Extract the [X, Y] coordinate from the center of the cell holding the provided text.  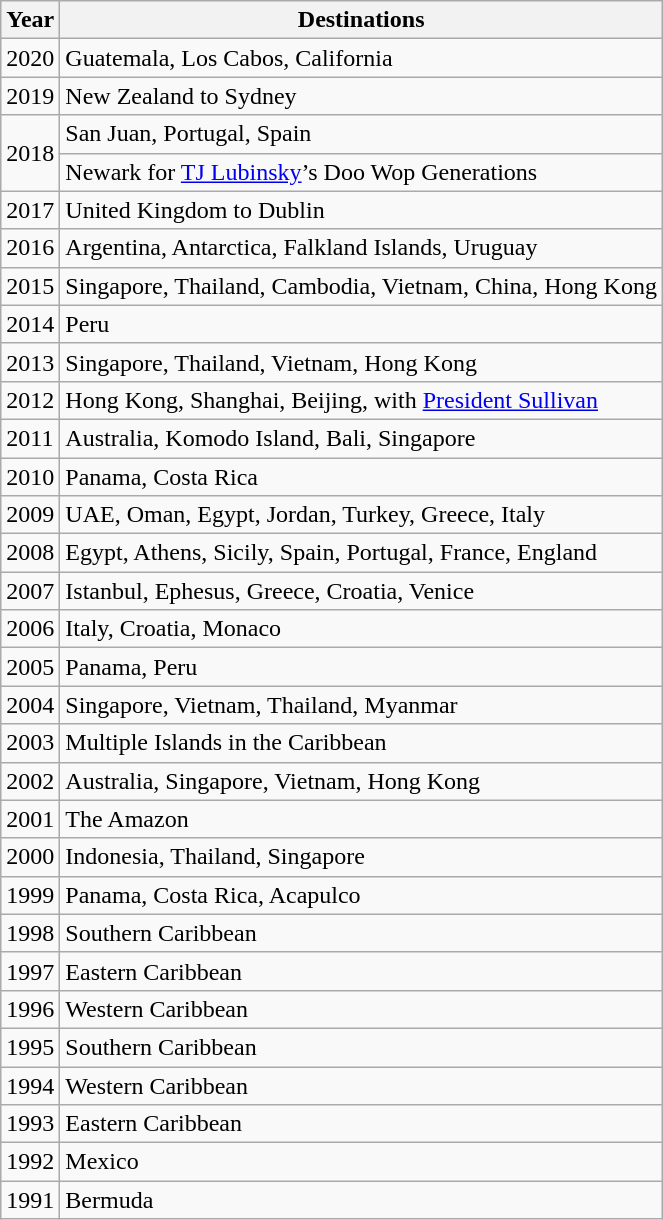
1996 [30, 1009]
Singapore, Thailand, Cambodia, Vietnam, China, Hong Kong [362, 286]
2019 [30, 96]
Australia, Komodo Island, Bali, Singapore [362, 438]
2004 [30, 705]
1999 [30, 895]
Indonesia, Thailand, Singapore [362, 857]
2006 [30, 629]
Italy, Croatia, Monaco [362, 629]
Egypt, Athens, Sicily, Spain, Portugal, France, England [362, 553]
Peru [362, 324]
Panama, Costa Rica, Acapulco [362, 895]
2008 [30, 553]
Destinations [362, 20]
Mexico [362, 1162]
2020 [30, 58]
2002 [30, 781]
The Amazon [362, 819]
1991 [30, 1200]
2003 [30, 743]
2000 [30, 857]
2015 [30, 286]
1995 [30, 1047]
United Kingdom to Dublin [362, 210]
Singapore, Thailand, Vietnam, Hong Kong [362, 362]
2018 [30, 153]
Newark for TJ Lubinsky’s Doo Wop Generations [362, 172]
Singapore, Vietnam, Thailand, Myanmar [362, 705]
Istanbul, Ephesus, Greece, Croatia, Venice [362, 591]
Panama, Costa Rica [362, 477]
1997 [30, 971]
2016 [30, 248]
New Zealand to Sydney [362, 96]
UAE, Oman, Egypt, Jordan, Turkey, Greece, Italy [362, 515]
1993 [30, 1124]
2005 [30, 667]
Year [30, 20]
Bermuda [362, 1200]
Hong Kong, Shanghai, Beijing, with President Sullivan [362, 400]
2014 [30, 324]
2007 [30, 591]
2009 [30, 515]
2011 [30, 438]
2013 [30, 362]
2001 [30, 819]
Australia, Singapore, Vietnam, Hong Kong [362, 781]
San Juan, Portugal, Spain [362, 134]
1992 [30, 1162]
2010 [30, 477]
Multiple Islands in the Caribbean [362, 743]
Guatemala, Los Cabos, California [362, 58]
2012 [30, 400]
1994 [30, 1085]
Argentina, Antarctica, Falkland Islands, Uruguay [362, 248]
2017 [30, 210]
1998 [30, 933]
Panama, Peru [362, 667]
